Pinpoint the cell where the given text exists, returning its (X, Y) midpoint coordinate. 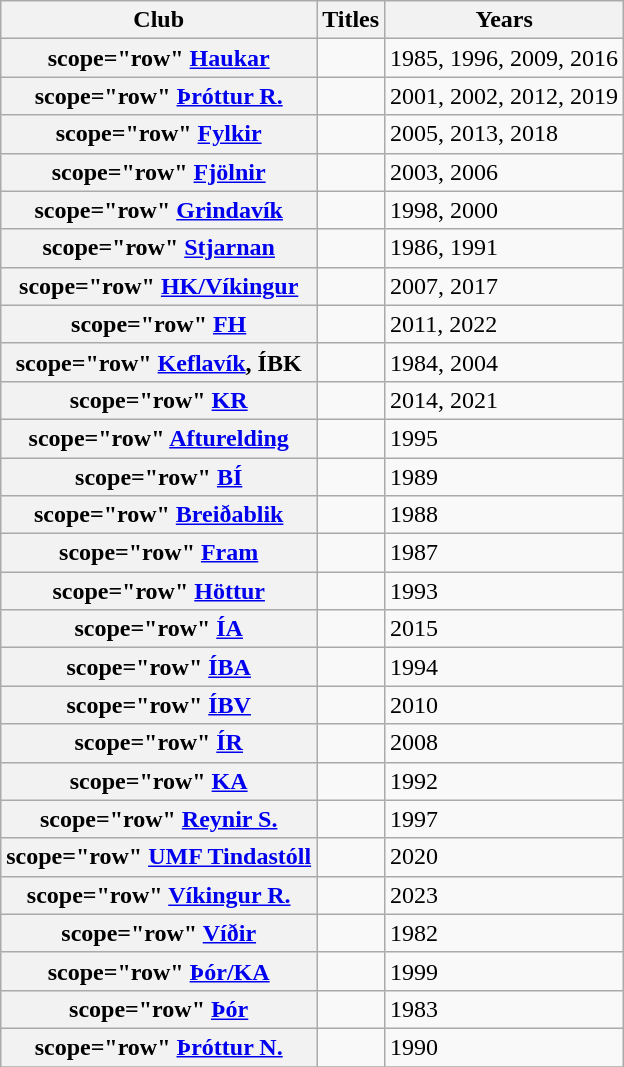
Titles (351, 20)
2020 (504, 857)
1997 (504, 819)
scope="row" Fram (159, 553)
scope="row" HK/Víkingur (159, 286)
scope="row" Breiðablik (159, 515)
scope="row" ÍBV (159, 705)
Club (159, 20)
1987 (504, 553)
scope="row" Haukar (159, 58)
2001, 2002, 2012, 2019 (504, 96)
1994 (504, 667)
2007, 2017 (504, 286)
1990 (504, 1047)
scope="row" Afturelding (159, 438)
scope="row" Þróttur R. (159, 96)
scope="row" KA (159, 781)
scope="row" Höttur (159, 591)
1984, 2004 (504, 362)
scope="row" Þór/KA (159, 971)
1983 (504, 1009)
2010 (504, 705)
scope="row" Víkingur R. (159, 895)
Years (504, 20)
scope="row" ÍBA (159, 667)
scope="row" Stjarnan (159, 248)
1998, 2000 (504, 210)
2011, 2022 (504, 324)
1995 (504, 438)
2014, 2021 (504, 400)
2003, 2006 (504, 172)
1999 (504, 971)
scope="row" FH (159, 324)
scope="row" Grindavík (159, 210)
1982 (504, 933)
scope="row" BÍ (159, 477)
1993 (504, 591)
1985, 1996, 2009, 2016 (504, 58)
scope="row" Reynir S. (159, 819)
2005, 2013, 2018 (504, 134)
scope="row" Víðir (159, 933)
scope="row" Þróttur N. (159, 1047)
2023 (504, 895)
1988 (504, 515)
scope="row" Keflavík, ÍBK (159, 362)
2015 (504, 629)
scope="row" Þór (159, 1009)
1986, 1991 (504, 248)
1989 (504, 477)
scope="row" ÍA (159, 629)
1992 (504, 781)
scope="row" KR (159, 400)
scope="row" ÍR (159, 743)
scope="row" Fylkir (159, 134)
2008 (504, 743)
scope="row" UMF Tindastóll (159, 857)
scope="row" Fjölnir (159, 172)
